Return the (X, Y) coordinate for the center point of the cell that contains the specified text.  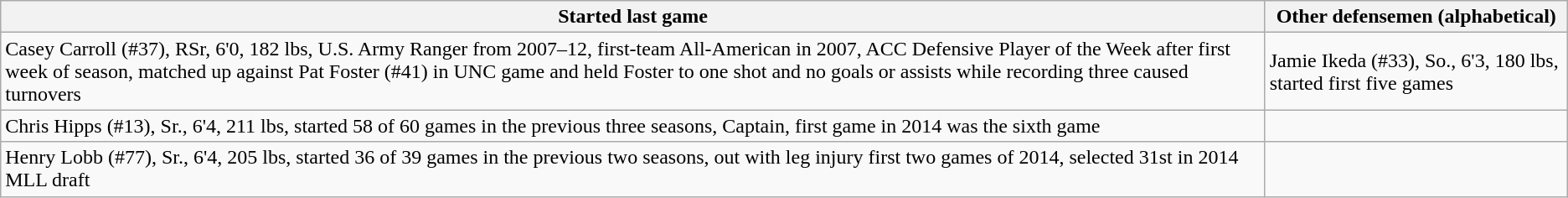
Started last game (633, 17)
Chris Hipps (#13), Sr., 6'4, 211 lbs, started 58 of 60 games in the previous three seasons, Captain, first game in 2014 was the sixth game (633, 126)
Jamie Ikeda (#33), So., 6'3, 180 lbs, started first five games (1416, 71)
Other defensemen (alphabetical) (1416, 17)
